Find where the given text appears and provide that cell's center as [x, y] coordinate. 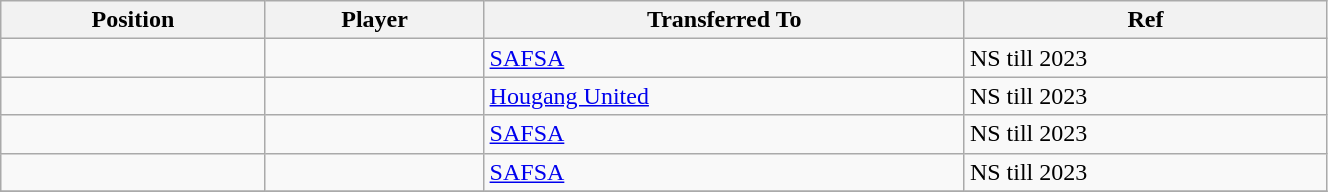
Transferred To [724, 20]
Position [133, 20]
Ref [1145, 20]
Player [374, 20]
Hougang United [724, 96]
